Return (x, y) of the center of cell containing provided text 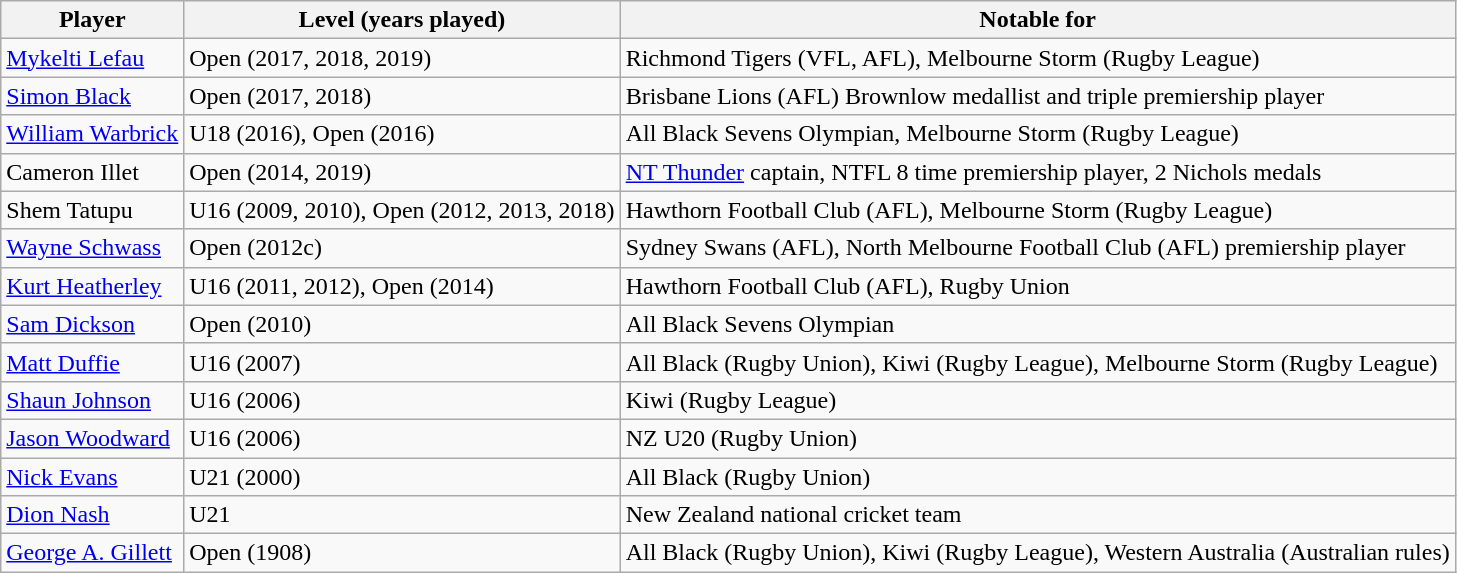
Open (2012c) (402, 248)
Mykelti Lefau (92, 58)
U16 (2007) (402, 362)
All Black Sevens Olympian, Melbourne Storm (Rugby League) (1038, 134)
Shaun Johnson (92, 400)
Matt Duffie (92, 362)
New Zealand national cricket team (1038, 515)
Shem Tatupu (92, 210)
All Black (Rugby Union), Kiwi (Rugby League), Western Australia (Australian rules) (1038, 553)
Open (2017, 2018) (402, 96)
Notable for (1038, 20)
Hawthorn Football Club (AFL), Rugby Union (1038, 286)
Kiwi (Rugby League) (1038, 400)
Nick Evans (92, 477)
Simon Black (92, 96)
Player (92, 20)
U16 (2009, 2010), Open (2012, 2013, 2018) (402, 210)
Dion Nash (92, 515)
Jason Woodward (92, 438)
George A. Gillett (92, 553)
NZ U20 (Rugby Union) (1038, 438)
William Warbrick (92, 134)
Hawthorn Football Club (AFL), Melbourne Storm (Rugby League) (1038, 210)
Brisbane Lions (AFL) Brownlow medallist and triple premiership player (1038, 96)
Cameron Illet (92, 172)
Open (2017, 2018, 2019) (402, 58)
U18 (2016), Open (2016) (402, 134)
All Black (Rugby Union), Kiwi (Rugby League), Melbourne Storm (Rugby League) (1038, 362)
Open (2014, 2019) (402, 172)
Kurt Heatherley (92, 286)
Wayne Schwass (92, 248)
U21 (2000) (402, 477)
Open (1908) (402, 553)
All Black (Rugby Union) (1038, 477)
All Black Sevens Olympian (1038, 324)
Sydney Swans (AFL), North Melbourne Football Club (AFL) premiership player (1038, 248)
Open (2010) (402, 324)
Level (years played) (402, 20)
Sam Dickson (92, 324)
Richmond Tigers (VFL, AFL), Melbourne Storm (Rugby League) (1038, 58)
U16 (2011, 2012), Open (2014) (402, 286)
U21 (402, 515)
NT Thunder captain, NTFL 8 time premiership player, 2 Nichols medals (1038, 172)
